Scan for the cell matching the given text and deliver its [X, Y] coordinate at center. 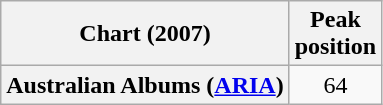
Peakposition [335, 34]
64 [335, 85]
Australian Albums (ARIA) [145, 85]
Chart (2007) [145, 34]
